Search for the cell housing the specified text and yield its (x, y) center coordinate. 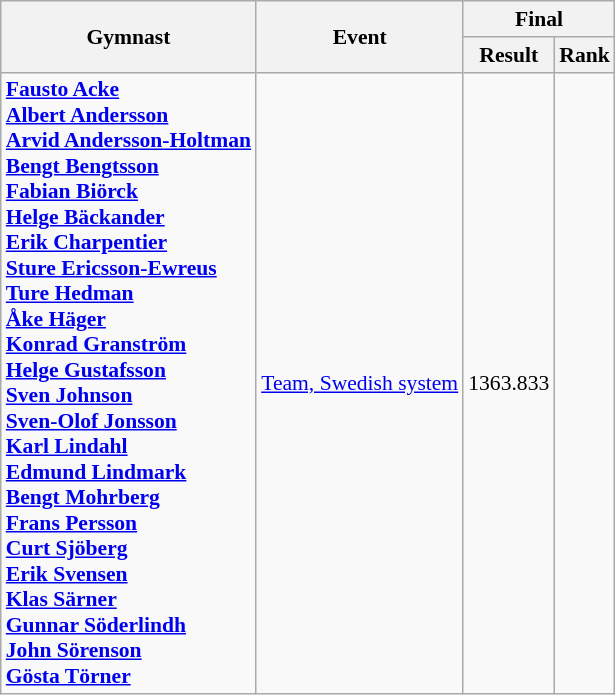
Gymnast (128, 36)
Result (508, 55)
1363.833 (508, 383)
Event (360, 36)
Team, Swedish system (360, 383)
Rank (584, 55)
Final (539, 19)
